For the text-containing cell, return its midpoint in [X, Y] coordinate format. 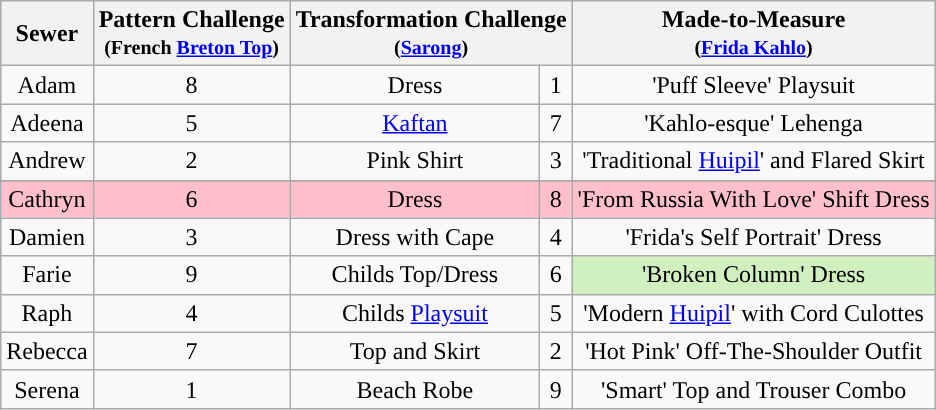
Pink Shirt [415, 161]
'Frida's Self Portrait' Dress [754, 237]
'From Russia With Love' Shift Dress [754, 199]
'Traditional Huipil' and Flared Skirt [754, 161]
'Kahlo-esque' Lehenga [754, 123]
'Puff Sleeve' Playsuit [754, 85]
Cathryn [47, 199]
'Smart' Top and Trouser Combo [754, 389]
Beach Robe [415, 389]
'Modern Huipil' with Cord Culottes [754, 313]
Made-to-Measure(Frida Kahlo) [754, 34]
Damien [47, 237]
Adeena [47, 123]
'Broken Column' Dress [754, 275]
Adam [47, 85]
Farie [47, 275]
Dress with Cape [415, 237]
Childs Playsuit [415, 313]
Kaftan [415, 123]
Transformation Challenge(Sarong) [431, 34]
Raph [47, 313]
Childs Top/Dress [415, 275]
Sewer [47, 34]
Andrew [47, 161]
Serena [47, 389]
'Hot Pink' Off-The-Shoulder Outfit [754, 351]
Rebecca [47, 351]
Top and Skirt [415, 351]
Pattern Challenge(French Breton Top) [192, 34]
